Locate the cell with the specified text and output its [x, y] center coordinate. 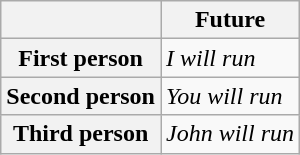
You will run [230, 96]
Third person [81, 134]
Future [230, 20]
First person [81, 58]
Second person [81, 96]
John will run [230, 134]
I will run [230, 58]
